Find where the given text appears and provide that cell's center as (X, Y) coordinate. 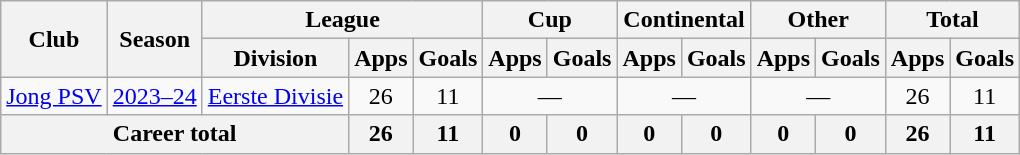
Continental (684, 20)
Career total (175, 134)
League (342, 20)
Season (154, 39)
Total (952, 20)
2023–24 (154, 96)
Club (54, 39)
Eerste Divisie (275, 96)
Other (818, 20)
Jong PSV (54, 96)
Division (275, 58)
Cup (550, 20)
